Search for the cell housing the specified text and yield its [x, y] center coordinate. 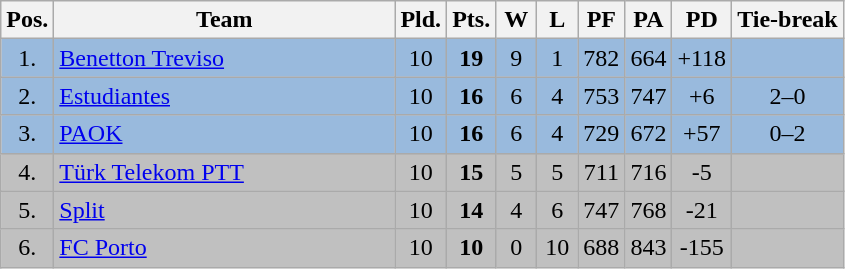
2–0 [788, 96]
Tie-break [788, 20]
5. [28, 210]
PA [648, 20]
PAOK [224, 134]
15 [472, 172]
0 [516, 248]
1. [28, 58]
1 [558, 58]
9 [516, 58]
Benetton Treviso [224, 58]
716 [648, 172]
Pts. [472, 20]
+57 [702, 134]
+118 [702, 58]
2. [28, 96]
664 [648, 58]
Split [224, 210]
768 [648, 210]
0–2 [788, 134]
Team [224, 20]
Pos. [28, 20]
711 [602, 172]
4. [28, 172]
688 [602, 248]
753 [602, 96]
-155 [702, 248]
PD [702, 20]
3. [28, 134]
W [516, 20]
729 [602, 134]
14 [472, 210]
Pld. [421, 20]
672 [648, 134]
FC Porto [224, 248]
-21 [702, 210]
6. [28, 248]
L [558, 20]
+6 [702, 96]
Estudiantes [224, 96]
843 [648, 248]
782 [602, 58]
PF [602, 20]
19 [472, 58]
Türk Telekom PTT [224, 172]
-5 [702, 172]
